Output the [X, Y] coordinate of the center of the cell containing the given text.  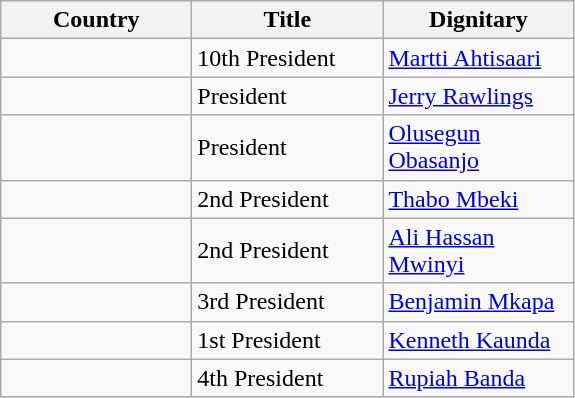
Country [96, 20]
Kenneth Kaunda [478, 340]
1st President [288, 340]
Dignitary [478, 20]
3rd President [288, 302]
Martti Ahtisaari [478, 58]
Ali Hassan Mwinyi [478, 250]
Olusegun Obasanjo [478, 148]
10th President [288, 58]
4th President [288, 378]
Jerry Rawlings [478, 96]
Thabo Mbeki [478, 199]
Title [288, 20]
Rupiah Banda [478, 378]
Benjamin Mkapa [478, 302]
